Scan for the cell matching the given text and deliver its [X, Y] coordinate at center. 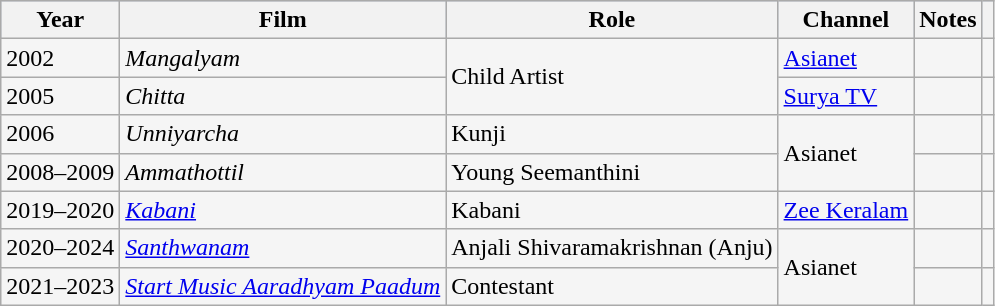
Role [612, 20]
Notes [948, 20]
Kunji [612, 134]
Surya TV [846, 96]
Film [283, 20]
2020–2024 [60, 248]
Santhwanam [283, 248]
Unniyarcha [283, 134]
Ammathottil [283, 172]
Year [60, 20]
Zee Keralam [846, 210]
Young Seemanthini [612, 172]
2005 [60, 96]
2008–2009 [60, 172]
Contestant [612, 286]
Mangalyam [283, 58]
Anjali Shivaramakrishnan (Anju) [612, 248]
2021–2023 [60, 286]
Chitta [283, 96]
2006 [60, 134]
Channel [846, 20]
Child Artist [612, 77]
2019–2020 [60, 210]
2002 [60, 58]
Start Music Aaradhyam Paadum [283, 286]
